Return [x, y] of the center of cell containing provided text 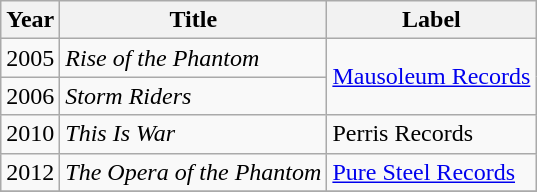
This Is War [194, 134]
Perris Records [432, 134]
2005 [30, 58]
Rise of the Phantom [194, 58]
Year [30, 20]
2012 [30, 172]
Label [432, 20]
Pure Steel Records [432, 172]
Storm Riders [194, 96]
Title [194, 20]
Mausoleum Records [432, 77]
2010 [30, 134]
The Opera of the Phantom [194, 172]
2006 [30, 96]
